Return the (X, Y) coordinate for the center point of the cell that contains the specified text.  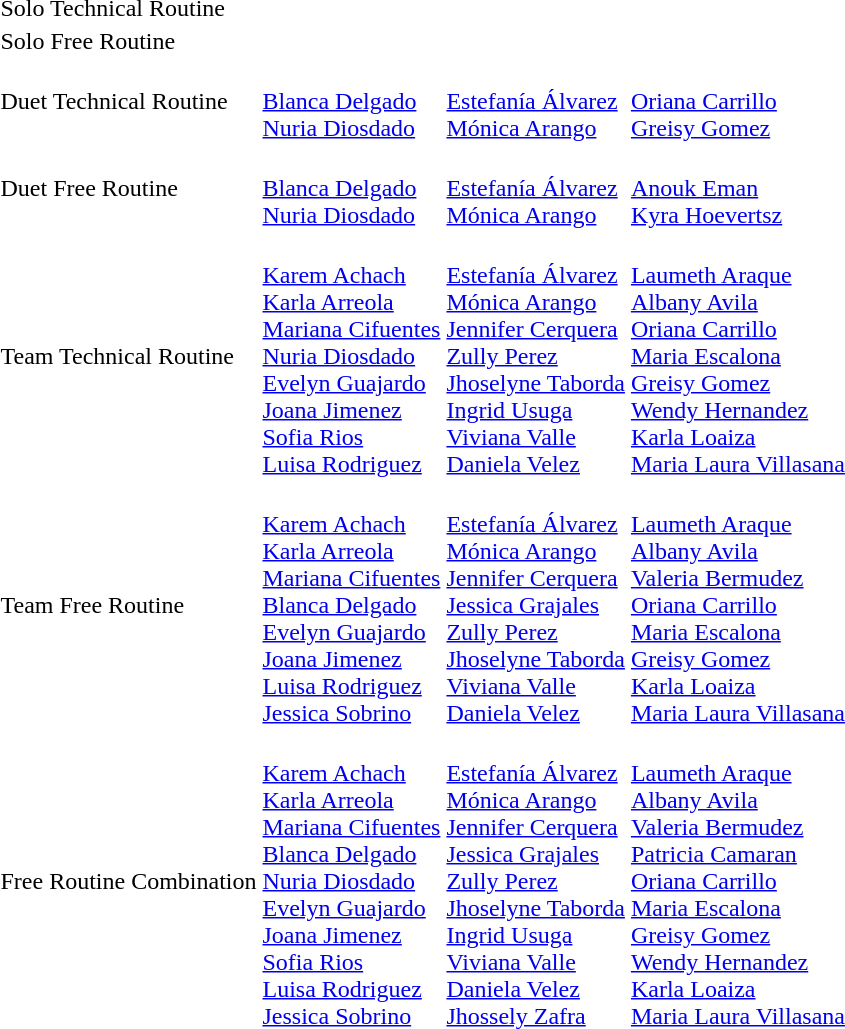
Estefanía ÁlvarezMónica ArangoJennifer CerqueraJessica GrajalesZully PerezJhoselyne TabordaViviana ValleDaniela Velez (536, 605)
Estefanía ÁlvarezMónica ArangoJennifer CerqueraZully PerezJhoselyne TabordaIngrid UsugaViviana ValleDaniela Velez (536, 356)
Karem AchachKarla ArreolaMariana CifuentesNuria DiosdadoEvelyn GuajardoJoana JimenezSofia RiosLuisa Rodriguez (352, 356)
Karem AchachKarla ArreolaMariana CifuentesBlanca DelgadoEvelyn GuajardoJoana JimenezLuisa RodriguezJessica Sobrino (352, 605)
